Return (X, Y) of the center of cell containing provided text 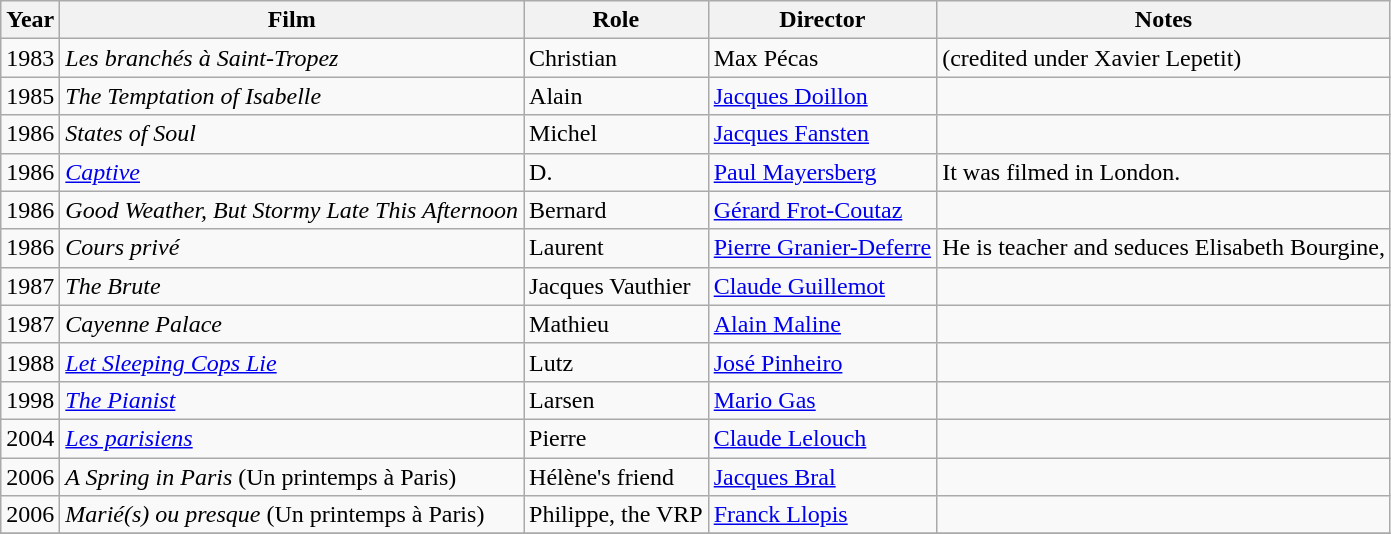
The Temptation of Isabelle (292, 96)
Cayenne Palace (292, 324)
A Spring in Paris (Un printemps à Paris) (292, 477)
Good Weather, But Stormy Late This Afternoon (292, 210)
Les branchés à Saint-Tropez (292, 58)
Year (30, 20)
(credited under Xavier Lepetit) (1164, 58)
Mathieu (616, 324)
1983 (30, 58)
Franck Llopis (822, 515)
2004 (30, 438)
Pierre (616, 438)
Les parisiens (292, 438)
Claude Lelouch (822, 438)
Film (292, 20)
Max Pécas (822, 58)
Alain (616, 96)
Jacques Doillon (822, 96)
Marié(s) ou presque (Un printemps à Paris) (292, 515)
Alain Maline (822, 324)
Philippe, the VRP (616, 515)
Michel (616, 134)
Mario Gas (822, 400)
Role (616, 20)
Jacques Bral (822, 477)
Let Sleeping Cops Lie (292, 362)
The Brute (292, 286)
Paul Mayersberg (822, 172)
It was filmed in London. (1164, 172)
Laurent (616, 248)
Jacques Vauthier (616, 286)
1998 (30, 400)
Christian (616, 58)
The Pianist (292, 400)
Larsen (616, 400)
1985 (30, 96)
Pierre Granier-Deferre (822, 248)
Captive (292, 172)
Gérard Frot-Coutaz (822, 210)
José Pinheiro (822, 362)
Lutz (616, 362)
Jacques Fansten (822, 134)
Director (822, 20)
States of Soul (292, 134)
Cours privé (292, 248)
1988 (30, 362)
Claude Guillemot (822, 286)
Bernard (616, 210)
Hélène's friend (616, 477)
D. (616, 172)
He is teacher and seduces Elisabeth Bourgine, (1164, 248)
Notes (1164, 20)
